Search for the cell housing the specified text and yield its [x, y] center coordinate. 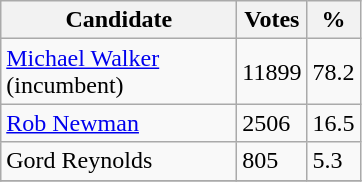
2506 [272, 123]
Rob Newman [119, 123]
Votes [272, 20]
% [334, 20]
Michael Walker (incumbent) [119, 72]
78.2 [334, 72]
11899 [272, 72]
Gord Reynolds [119, 161]
Candidate [119, 20]
16.5 [334, 123]
805 [272, 161]
5.3 [334, 161]
